Determine the [x, y] coordinate at the center of the cell enclosing the given text.  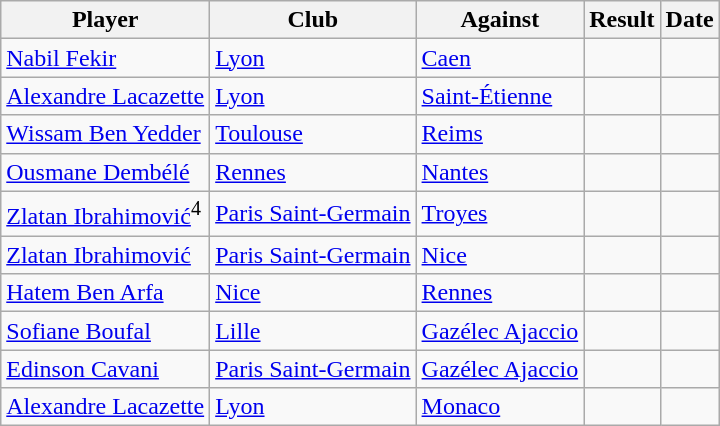
Date [690, 20]
Hatem Ben Arfa [106, 293]
Toulouse [313, 134]
Nabil Fekir [106, 58]
Sofiane Boufal [106, 331]
Nantes [500, 172]
Result [622, 20]
Zlatan Ibrahimović4 [106, 214]
Reims [500, 134]
Wissam Ben Yedder [106, 134]
Club [313, 20]
Monaco [500, 407]
Troyes [500, 214]
Zlatan Ibrahimović [106, 255]
Caen [500, 58]
Against [500, 20]
Edinson Cavani [106, 369]
Ousmane Dembélé [106, 172]
Saint-Étienne [500, 96]
Player [106, 20]
Lille [313, 331]
